Provide the (X, Y) coordinate of the cell's center where the given text is located.  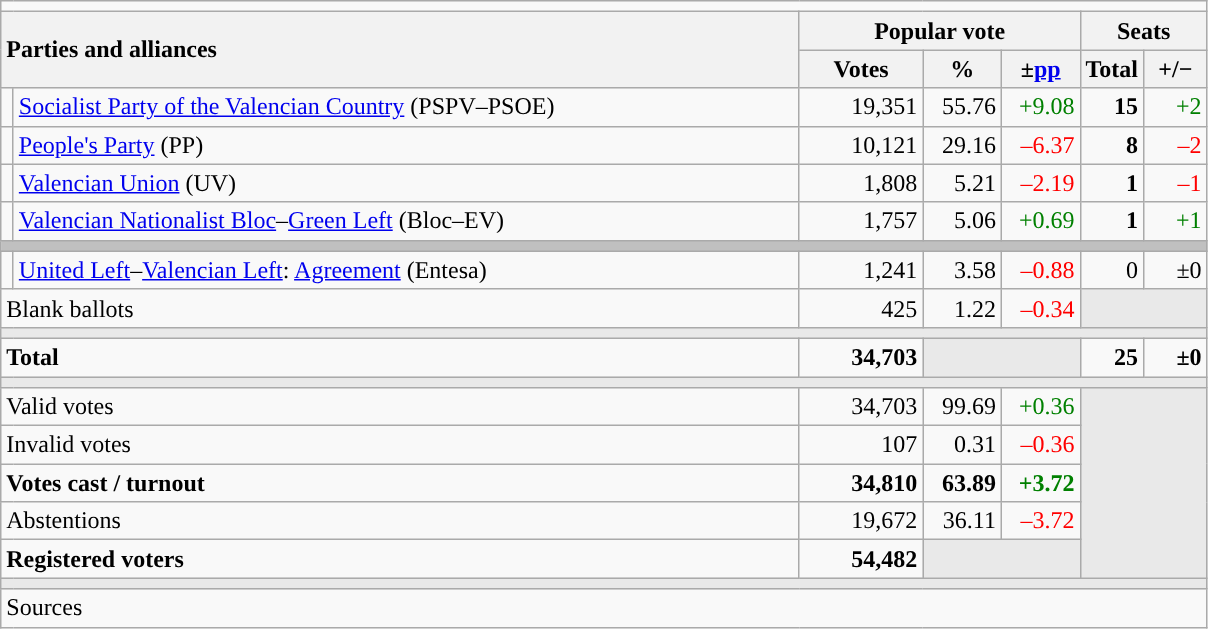
Votes (861, 69)
–6.37 (1040, 145)
5.06 (962, 221)
Sources (604, 608)
–2.19 (1040, 183)
10,121 (861, 145)
29.16 (962, 145)
–2 (1176, 145)
54,482 (861, 559)
19,351 (861, 107)
63.89 (962, 483)
+0.36 (1040, 407)
People's Party (PP) (406, 145)
Invalid votes (400, 445)
+/− (1176, 69)
Seats (1144, 31)
Socialist Party of the Valencian Country (PSPV–PSOE) (406, 107)
+1 (1176, 221)
–0.34 (1040, 308)
–0.36 (1040, 445)
+3.72 (1040, 483)
+9.08 (1040, 107)
+0.69 (1040, 221)
1,241 (861, 270)
15 (1112, 107)
Registered voters (400, 559)
1.22 (962, 308)
Valencian Union (UV) (406, 183)
34,810 (861, 483)
5.21 (962, 183)
55.76 (962, 107)
Popular vote (940, 31)
United Left–Valencian Left: Agreement (Entesa) (406, 270)
Parties and alliances (400, 50)
–1 (1176, 183)
36.11 (962, 521)
19,672 (861, 521)
Abstentions (400, 521)
1,808 (861, 183)
8 (1112, 145)
25 (1112, 357)
Valid votes (400, 407)
Valencian Nationalist Bloc–Green Left (Bloc–EV) (406, 221)
0 (1112, 270)
–0.88 (1040, 270)
±pp (1040, 69)
99.69 (962, 407)
425 (861, 308)
3.58 (962, 270)
107 (861, 445)
Votes cast / turnout (400, 483)
% (962, 69)
–3.72 (1040, 521)
+2 (1176, 107)
Blank ballots (400, 308)
1,757 (861, 221)
0.31 (962, 445)
